Determine the (x, y) coordinate at the center of the cell enclosing the given text.  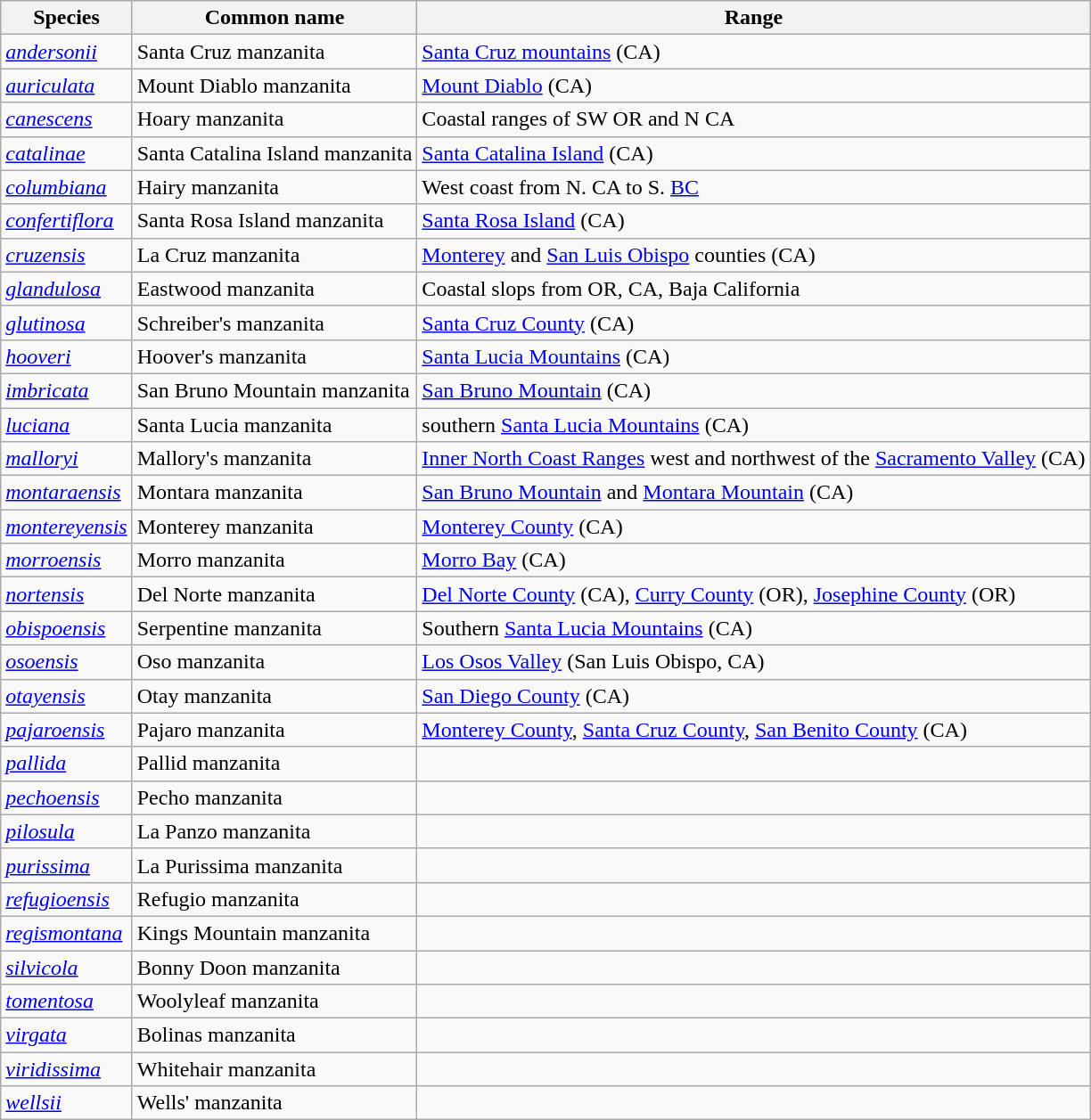
tomentosa (66, 1001)
columbiana (66, 187)
canescens (66, 119)
Hairy manzanita (275, 187)
Wells' manzanita (275, 1103)
Montara manzanita (275, 493)
andersonii (66, 52)
La Panzo manzanita (275, 831)
Oso manzanita (275, 662)
Morro Bay (CA) (754, 560)
hooveri (66, 356)
confertiflora (66, 221)
luciana (66, 425)
montereyensis (66, 527)
Del Norte County (CA), Curry County (OR), Josephine County (OR) (754, 594)
Del Norte manzanita (275, 594)
Santa Rosa Island (CA) (754, 221)
obispoensis (66, 628)
Los Osos Valley (San Luis Obispo, CA) (754, 662)
purissima (66, 865)
pajaroensis (66, 730)
Mallory's manzanita (275, 459)
Range (754, 18)
Species (66, 18)
pechoensis (66, 797)
virgata (66, 1035)
Pecho manzanita (275, 797)
Coastal slops from OR, CA, Baja California (754, 289)
Santa Catalina Island (CA) (754, 153)
southern Santa Lucia Mountains (CA) (754, 425)
Inner North Coast Ranges west and northwest of the Sacramento Valley (CA) (754, 459)
silvicola (66, 967)
San Diego County (CA) (754, 696)
Mount Diablo (CA) (754, 86)
Santa Catalina Island manzanita (275, 153)
La Purissima manzanita (275, 865)
Monterey County (CA) (754, 527)
Coastal ranges of SW OR and N CA (754, 119)
Santa Lucia Mountains (CA) (754, 356)
Bolinas manzanita (275, 1035)
Pallid manzanita (275, 764)
San Bruno Mountain and Montara Mountain (CA) (754, 493)
pallida (66, 764)
viridissima (66, 1069)
Santa Cruz County (CA) (754, 323)
nortensis (66, 594)
Common name (275, 18)
Pajaro manzanita (275, 730)
otayensis (66, 696)
catalinae (66, 153)
glutinosa (66, 323)
Santa Lucia manzanita (275, 425)
Schreiber's manzanita (275, 323)
Southern Santa Lucia Mountains (CA) (754, 628)
Bonny Doon manzanita (275, 967)
San Bruno Mountain (CA) (754, 390)
malloryi (66, 459)
Otay manzanita (275, 696)
Monterey County, Santa Cruz County, San Benito County (CA) (754, 730)
wellsii (66, 1103)
morroensis (66, 560)
Santa Cruz mountains (CA) (754, 52)
Hoary manzanita (275, 119)
regismontana (66, 933)
Refugio manzanita (275, 899)
Woolyleaf manzanita (275, 1001)
Santa Cruz manzanita (275, 52)
Morro manzanita (275, 560)
auriculata (66, 86)
Monterey and San Luis Obispo counties (CA) (754, 255)
Mount Diablo manzanita (275, 86)
refugioensis (66, 899)
montaraensis (66, 493)
glandulosa (66, 289)
imbricata (66, 390)
Monterey manzanita (275, 527)
Hoover's manzanita (275, 356)
cruzensis (66, 255)
Kings Mountain manzanita (275, 933)
San Bruno Mountain manzanita (275, 390)
pilosula (66, 831)
Santa Rosa Island manzanita (275, 221)
Eastwood manzanita (275, 289)
Whitehair manzanita (275, 1069)
La Cruz manzanita (275, 255)
West coast from N. CA to S. BC (754, 187)
osoensis (66, 662)
Serpentine manzanita (275, 628)
